Capture the cell that displays the provided text and extract its [x, y] central coordinate. 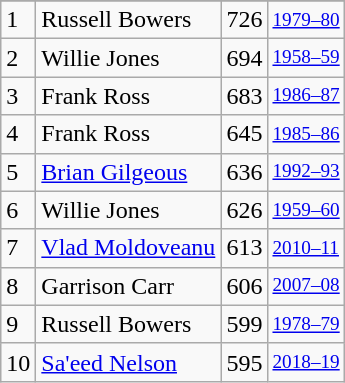
613 [244, 248]
10 [18, 362]
645 [244, 134]
6 [18, 210]
1986–87 [306, 96]
1979–80 [306, 20]
626 [244, 210]
4 [18, 134]
1958–59 [306, 58]
Brian Gilgeous [128, 172]
1992–93 [306, 172]
1959–60 [306, 210]
1978–79 [306, 324]
8 [18, 286]
2018–19 [306, 362]
3 [18, 96]
2 [18, 58]
5 [18, 172]
7 [18, 248]
Garrison Carr [128, 286]
1985–86 [306, 134]
9 [18, 324]
595 [244, 362]
2010–11 [306, 248]
1 [18, 20]
2007–08 [306, 286]
606 [244, 286]
Vlad Moldoveanu [128, 248]
Sa'eed Nelson [128, 362]
683 [244, 96]
599 [244, 324]
694 [244, 58]
636 [244, 172]
726 [244, 20]
